Return [x, y] of the center of cell containing provided text 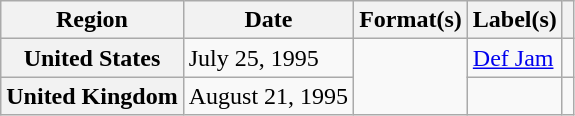
Format(s) [411, 20]
United Kingdom [92, 96]
Label(s) [514, 20]
August 21, 1995 [268, 96]
July 25, 1995 [268, 58]
United States [92, 58]
Region [92, 20]
Date [268, 20]
Def Jam [514, 58]
